For the text-containing cell, return its midpoint in [x, y] coordinate format. 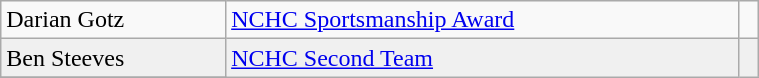
NCHC Second Team [482, 58]
Ben Steeves [114, 58]
NCHC Sportsmanship Award [482, 20]
Darian Gotz [114, 20]
